Extract the [X, Y] coordinate from the center of the cell holding the provided text.  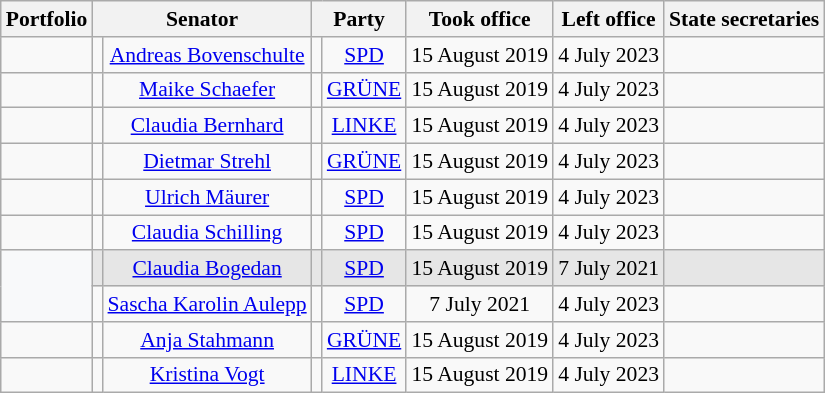
Claudia Schilling [208, 233]
Dietmar Strehl [208, 162]
Claudia Bogedan [208, 269]
Maike Schaefer [208, 90]
Party [360, 19]
Sascha Karolin Aulepp [208, 304]
State secretaries [744, 19]
Took office [480, 19]
Portfolio [47, 19]
Left office [608, 19]
Claudia Bernhard [208, 126]
Senator [202, 19]
Kristina Vogt [208, 375]
Andreas Bovenschulte [208, 55]
Ulrich Mäurer [208, 197]
Anja Stahmann [208, 340]
